Scan for the cell matching the given text and deliver its (X, Y) coordinate at center. 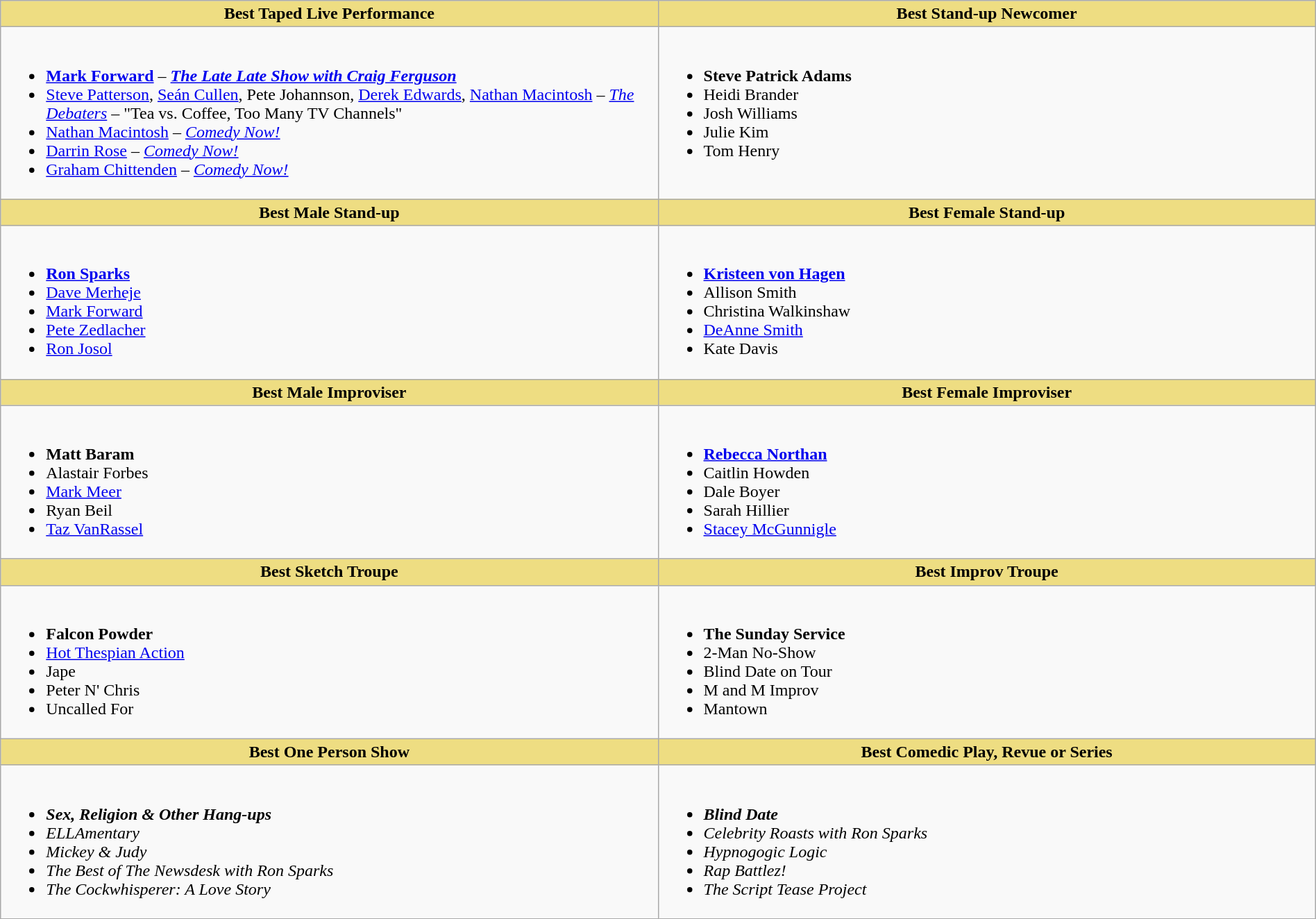
Steve Patrick AdamsHeidi BranderJosh WilliamsJulie KimTom Henry (987, 113)
Blind DateCelebrity Roasts with Ron SparksHypnogogic LogicRap Battlez!The Script Tease Project (987, 841)
Sex, Religion & Other Hang-upsELLAmentaryMickey & JudyThe Best of The Newsdesk with Ron SparksThe Cockwhisperer: A Love Story (329, 841)
The Sunday Service2-Man No-ShowBlind Date on TourM and M ImprovMantown (987, 662)
Best Taped Live Performance (329, 14)
Best Improv Troupe (987, 572)
Best Male Stand-up (329, 212)
Best Female Stand-up (987, 212)
Best Comedic Play, Revue or Series (987, 752)
Best Male Improviser (329, 392)
Best One Person Show (329, 752)
Kristeen von HagenAllison SmithChristina WalkinshawDeAnne SmithKate Davis (987, 303)
Matt BaramAlastair ForbesMark MeerRyan BeilTaz VanRassel (329, 482)
Best Stand-up Newcomer (987, 14)
Falcon PowderHot Thespian ActionJapePeter N' ChrisUncalled For (329, 662)
Rebecca NorthanCaitlin HowdenDale BoyerSarah HillierStacey McGunnigle (987, 482)
Best Sketch Troupe (329, 572)
Best Female Improviser (987, 392)
Ron SparksDave MerhejeMark ForwardPete ZedlacherRon Josol (329, 303)
